Find where the given text appears and provide that cell's center as (X, Y) coordinate. 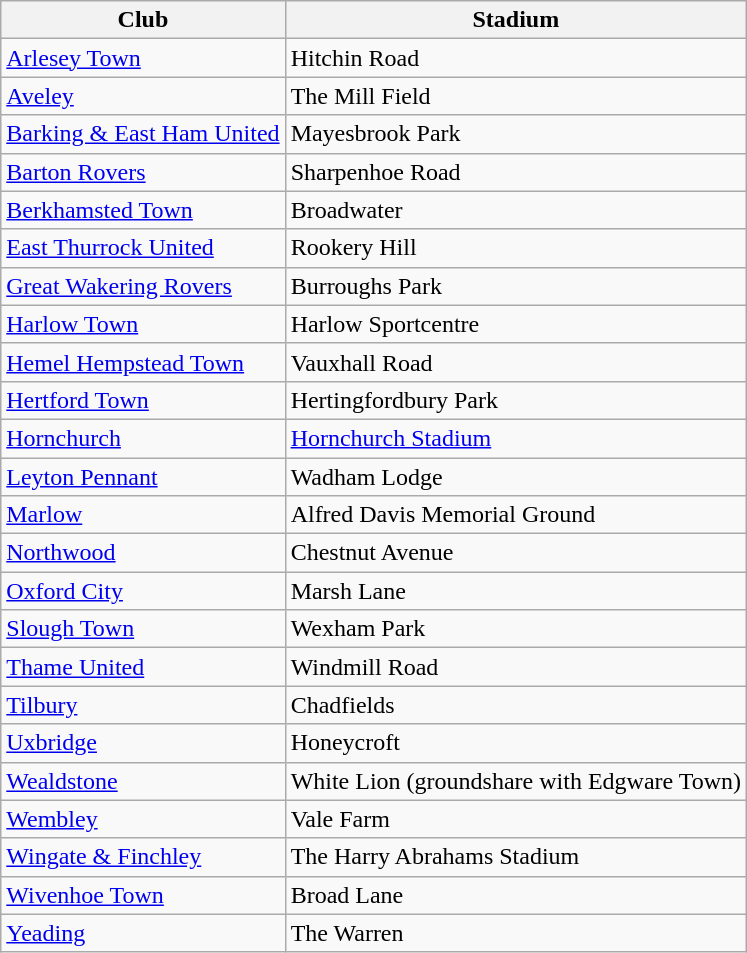
Hitchin Road (516, 58)
Thame United (143, 667)
Stadium (516, 20)
Hemel Hempstead Town (143, 362)
Barton Rovers (143, 172)
Burroughs Park (516, 286)
Wembley (143, 819)
Vale Farm (516, 819)
Rookery Hill (516, 248)
Honeycroft (516, 743)
Uxbridge (143, 743)
Harlow Sportcentre (516, 324)
Berkhamsted Town (143, 210)
The Mill Field (516, 96)
Mayesbrook Park (516, 134)
Alfred Davis Memorial Ground (516, 515)
Marsh Lane (516, 591)
Club (143, 20)
Tilbury (143, 705)
Leyton Pennant (143, 477)
Great Wakering Rovers (143, 286)
Wivenhoe Town (143, 895)
The Harry Abrahams Stadium (516, 857)
Yeading (143, 933)
Slough Town (143, 629)
Sharpenhoe Road (516, 172)
Northwood (143, 553)
Arlesey Town (143, 58)
Chestnut Avenue (516, 553)
The Warren (516, 933)
Oxford City (143, 591)
Windmill Road (516, 667)
White Lion (groundshare with Edgware Town) (516, 781)
Hornchurch Stadium (516, 438)
Chadfields (516, 705)
Broad Lane (516, 895)
Barking & East Ham United (143, 134)
Marlow (143, 515)
Hornchurch (143, 438)
Hertford Town (143, 400)
Aveley (143, 96)
Broadwater (516, 210)
Hertingfordbury Park (516, 400)
Wingate & Finchley (143, 857)
Vauxhall Road (516, 362)
East Thurrock United (143, 248)
Wealdstone (143, 781)
Wexham Park (516, 629)
Harlow Town (143, 324)
Wadham Lodge (516, 477)
